For the text-containing cell, return its midpoint in (x, y) coordinate format. 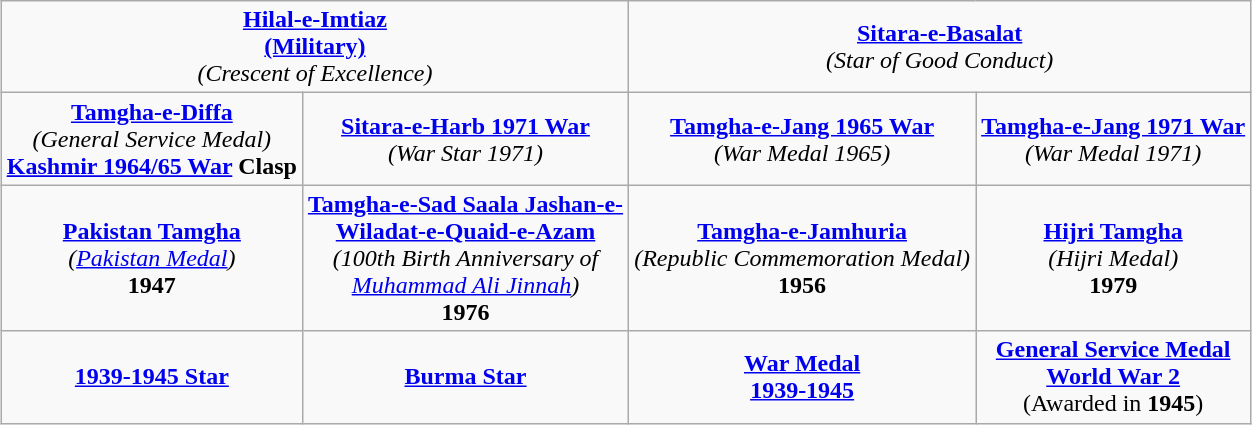
Burma Star (465, 377)
General Service MedalWorld War 2(Awarded in 1945) (1114, 377)
1939-1945 Star (152, 377)
War Medal1939-1945 (802, 377)
Tamgha-e-Sad Saala Jashan-e-Wiladat-e-Quaid-e-Azam(100th Birth Anniversary ofMuhammad Ali Jinnah)1976 (465, 258)
Tamgha-e-Jang 1971 War(War Medal 1971) (1114, 139)
Hilal-e-Imtiaz(Military)(Crescent of Excellence) (314, 47)
Sitara-e-Harb 1971 War(War Star 1971) (465, 139)
Tamgha-e-Jang 1965 War(War Medal 1965) (802, 139)
Tamgha-e-Jamhuria(Republic Commemoration Medal)1956 (802, 258)
Pakistan Tamgha(Pakistan Medal)1947 (152, 258)
Sitara-e-Basalat(Star of Good Conduct) (940, 47)
Hijri Tamgha(Hijri Medal)1979 (1114, 258)
Tamgha-e-Diffa(General Service Medal)Kashmir 1964/65 War Clasp (152, 139)
